From the cell containing the given text, extract its center point as [X, Y] coordinate. 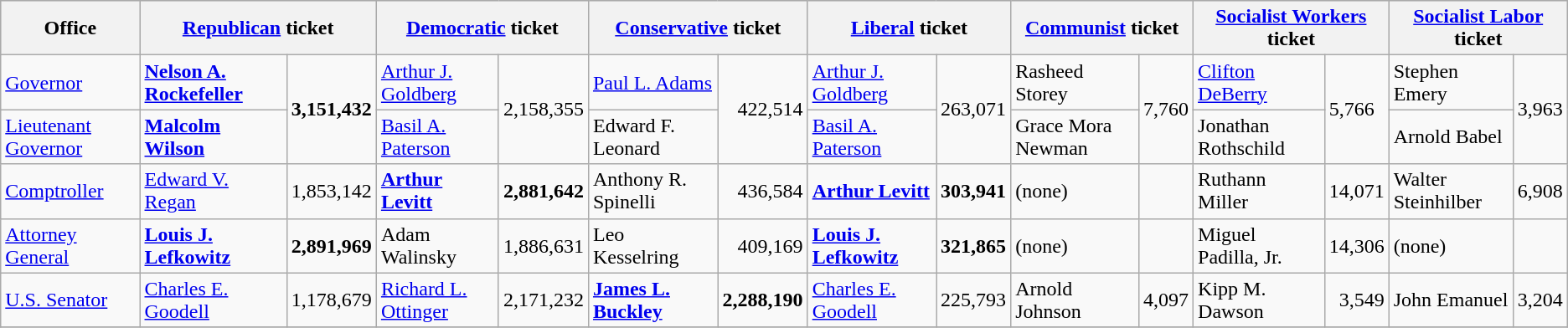
Richard L. Ottinger [437, 300]
225,793 [973, 300]
2,891,969 [332, 246]
Walter Steinhilber [1451, 191]
Republican ticket [258, 28]
2,881,642 [543, 191]
14,306 [1357, 246]
Nelson A. Rockefeller [213, 82]
3,963 [1540, 110]
Edward V. Regan [213, 191]
7,760 [1166, 110]
3,204 [1540, 300]
U.S. Senator [70, 300]
John Emanuel [1451, 300]
James L. Buckley [653, 300]
Lieutenant Governor [70, 137]
Office [70, 28]
263,071 [973, 110]
Rasheed Storey [1075, 82]
14,071 [1357, 191]
Leo Kesselring [653, 246]
Miguel Padilla, Jr. [1260, 246]
303,941 [973, 191]
1,178,679 [332, 300]
1,886,631 [543, 246]
Grace Mora Newman [1075, 137]
Arnold Johnson [1075, 300]
Jonathan Rothschild [1260, 137]
Anthony R. Spinelli [653, 191]
436,584 [762, 191]
Malcolm Wilson [213, 137]
Paul L. Adams [653, 82]
Attorney General [70, 246]
4,097 [1166, 300]
Socialist Labor ticket [1478, 28]
Democratic ticket [482, 28]
Stephen Emery [1451, 82]
321,865 [973, 246]
Governor [70, 82]
Conservative ticket [698, 28]
6,908 [1540, 191]
Liberal ticket [909, 28]
Kipp M. Dawson [1260, 300]
3,549 [1357, 300]
Ruthann Miller [1260, 191]
2,158,355 [543, 110]
3,151,432 [332, 110]
Socialist Workers ticket [1292, 28]
Communist ticket [1102, 28]
5,766 [1357, 110]
409,169 [762, 246]
Comptroller [70, 191]
Clifton DeBerry [1260, 82]
Edward F. Leonard [653, 137]
1,853,142 [332, 191]
Arnold Babel [1451, 137]
2,171,232 [543, 300]
Adam Walinsky [437, 246]
2,288,190 [762, 300]
422,514 [762, 110]
